From the cell containing the given text, extract its center point as (x, y) coordinate. 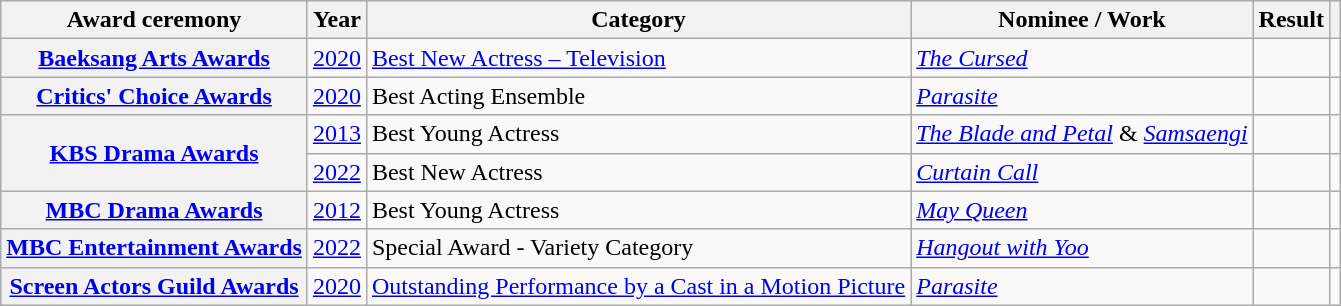
Best New Actress (638, 172)
2013 (336, 134)
Critics' Choice Awards (154, 96)
2012 (336, 210)
MBC Drama Awards (154, 210)
Category (638, 20)
Award ceremony (154, 20)
Hangout with Yoo (1082, 248)
Curtain Call (1082, 172)
Baeksang Arts Awards (154, 58)
Screen Actors Guild Awards (154, 286)
KBS Drama Awards (154, 153)
Outstanding Performance by a Cast in a Motion Picture (638, 286)
Best Acting Ensemble (638, 96)
Best New Actress – Television (638, 58)
MBC Entertainment Awards (154, 248)
The Blade and Petal & Samsaengi (1082, 134)
Nominee / Work (1082, 20)
The Cursed (1082, 58)
May Queen (1082, 210)
Year (336, 20)
Result (1291, 20)
Special Award - Variety Category (638, 248)
